Provide the [X, Y] coordinate of the cell's center where the given text is located.  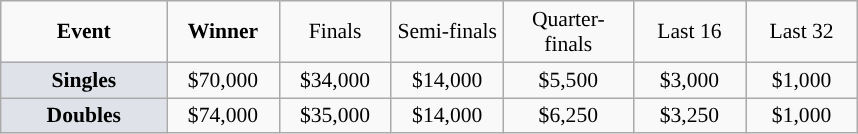
$6,250 [568, 116]
$34,000 [335, 80]
$3,250 [689, 116]
$35,000 [335, 116]
Singles [84, 80]
Last 32 [802, 32]
Semi-finals [447, 32]
Winner [223, 32]
Last 16 [689, 32]
Event [84, 32]
Doubles [84, 116]
Finals [335, 32]
$70,000 [223, 80]
$3,000 [689, 80]
$74,000 [223, 116]
$5,500 [568, 80]
Quarter-finals [568, 32]
